Identify which cell holds the provided text, then report its (x, y) central coordinate. 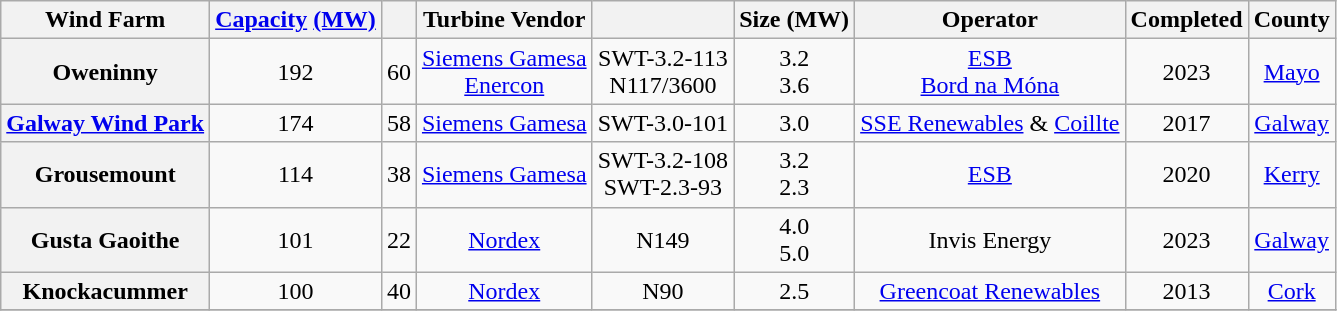
3.2 2.3 (794, 174)
ESB Bord na Móna (990, 72)
Completed (1186, 20)
101 (296, 240)
Galway Wind Park (106, 123)
Size (MW) (794, 20)
County (1292, 20)
2017 (1186, 123)
Kerry (1292, 174)
114 (296, 174)
40 (398, 291)
Knockacummer (106, 291)
2020 (1186, 174)
22 (398, 240)
Siemens Gamesa Enercon (504, 72)
Capacity (MW) (296, 20)
Oweninny (106, 72)
SWT-3.2-108 SWT-2.3-93 (663, 174)
3.2 3.6 (794, 72)
N149 (663, 240)
SSE Renewables & Coillte (990, 123)
Invis Energy (990, 240)
4.0 5.0 (794, 240)
SWT-3.0-101 (663, 123)
Operator (990, 20)
38 (398, 174)
Gusta Gaoithe (106, 240)
N90 (663, 291)
Greencoat Renewables (990, 291)
60 (398, 72)
Wind Farm (106, 20)
Mayo (1292, 72)
58 (398, 123)
Turbine Vendor (504, 20)
2.5 (794, 291)
ESB (990, 174)
2013 (1186, 291)
192 (296, 72)
Cork (1292, 291)
3.0 (794, 123)
174 (296, 123)
100 (296, 291)
SWT-3.2-113 N117/3600 (663, 72)
Grousemount (106, 174)
